Capture the cell that displays the provided text and extract its [X, Y] central coordinate. 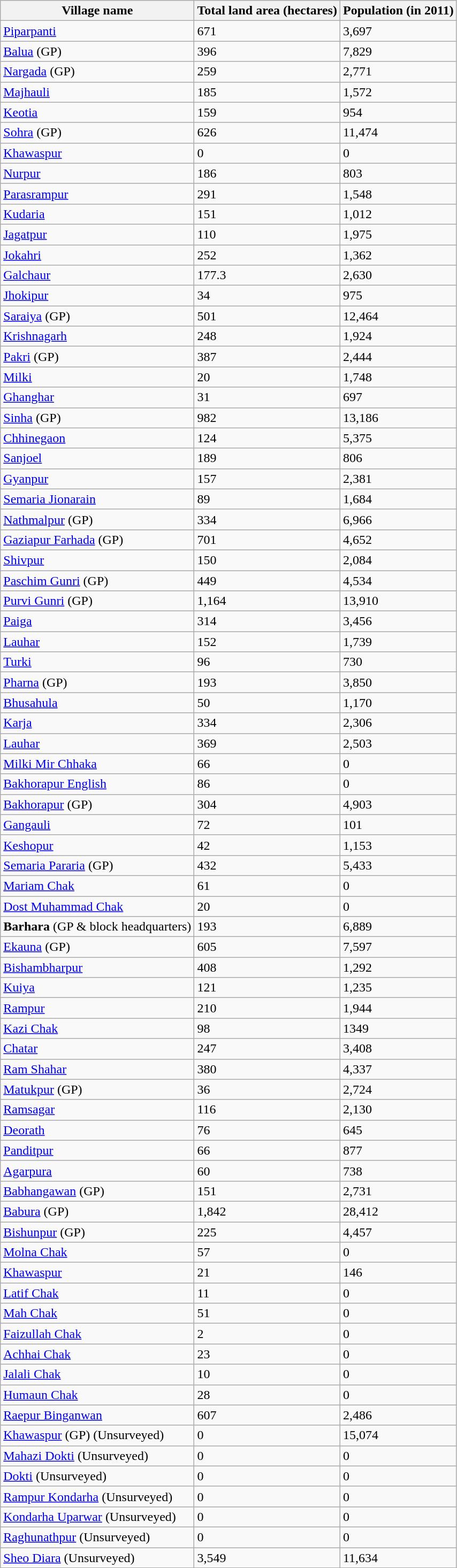
1,924 [398, 336]
Parasrampur [97, 194]
Kuiya [97, 988]
21 [268, 1273]
806 [398, 458]
7,597 [398, 947]
4,457 [398, 1232]
Sohra (GP) [97, 133]
2,130 [398, 1110]
110 [268, 234]
1,739 [398, 642]
Rampur Kondarha (Unsurveyed) [97, 1496]
Babura (GP) [97, 1211]
607 [268, 1415]
61 [268, 886]
Jalali Chak [97, 1374]
Ramsagar [97, 1110]
Purvi Gunri (GP) [97, 601]
4,903 [398, 804]
432 [268, 865]
124 [268, 438]
3,697 [398, 31]
Faizullah Chak [97, 1334]
Total land area (hectares) [268, 11]
159 [268, 112]
13,910 [398, 601]
Milki Mir Chhaka [97, 764]
186 [268, 173]
177.3 [268, 275]
314 [268, 621]
Nurpur [97, 173]
3,850 [398, 682]
396 [268, 51]
Kazi Chak [97, 1028]
4,652 [398, 540]
36 [268, 1089]
Khawaspur (GP) (Unsurveyed) [97, 1435]
Milki [97, 377]
Piparpanti [97, 31]
252 [268, 255]
Mahazi Dokti (Unsurveyed) [97, 1456]
Ram Shahar [97, 1069]
23 [268, 1354]
Sinha (GP) [97, 418]
4,534 [398, 580]
157 [268, 479]
Nargada (GP) [97, 72]
408 [268, 967]
697 [398, 397]
15,074 [398, 1435]
4,337 [398, 1069]
982 [268, 418]
98 [268, 1028]
2,724 [398, 1089]
Matukpur (GP) [97, 1089]
Sanjoel [97, 458]
1,012 [398, 214]
6,966 [398, 519]
1,235 [398, 988]
247 [268, 1049]
1,164 [268, 601]
Dost Muhammad Chak [97, 906]
Raepur Binganwan [97, 1415]
1,362 [398, 255]
449 [268, 580]
Bishunpur (GP) [97, 1232]
2,084 [398, 560]
Ghanghar [97, 397]
Balua (GP) [97, 51]
605 [268, 947]
877 [398, 1150]
3,408 [398, 1049]
Saraiya (GP) [97, 316]
152 [268, 642]
116 [268, 1110]
1,153 [398, 845]
Bakhorapur (GP) [97, 804]
86 [268, 784]
Galchaur [97, 275]
1,944 [398, 1008]
Kudaria [97, 214]
Achhai Chak [97, 1354]
Pharna (GP) [97, 682]
387 [268, 357]
Keshopur [97, 845]
Bishambharpur [97, 967]
701 [268, 540]
Rampur [97, 1008]
Molna Chak [97, 1252]
3,549 [268, 1558]
Shivpur [97, 560]
Ekauna (GP) [97, 947]
Panditpur [97, 1150]
Raghunathpur (Unsurveyed) [97, 1537]
28 [268, 1395]
291 [268, 194]
Village name [97, 11]
1,548 [398, 194]
Jagatpur [97, 234]
Jokahri [97, 255]
Chhinegaon [97, 438]
Keotia [97, 112]
51 [268, 1313]
1,684 [398, 499]
259 [268, 72]
Semaria Jionarain [97, 499]
248 [268, 336]
2,731 [398, 1191]
Majhauli [97, 92]
72 [268, 825]
Latif Chak [97, 1293]
738 [398, 1171]
645 [398, 1130]
6,889 [398, 927]
730 [398, 662]
Gangauli [97, 825]
Barhara (GP & block headquarters) [97, 927]
13,186 [398, 418]
210 [268, 1008]
42 [268, 845]
1,975 [398, 234]
Agarpura [97, 1171]
Deorath [97, 1130]
1,748 [398, 377]
7,829 [398, 51]
Semaria Pararia (GP) [97, 865]
60 [268, 1171]
28,412 [398, 1211]
501 [268, 316]
803 [398, 173]
34 [268, 296]
Karja [97, 723]
Gyanpur [97, 479]
11,474 [398, 133]
304 [268, 804]
626 [268, 133]
5,433 [398, 865]
954 [398, 112]
Nathmalpur (GP) [97, 519]
Jhokipur [97, 296]
1,572 [398, 92]
2,503 [398, 743]
5,375 [398, 438]
76 [268, 1130]
11,634 [398, 1558]
Babhangawan (GP) [97, 1191]
975 [398, 296]
Gaziapur Farhada (GP) [97, 540]
Krishnagarh [97, 336]
369 [268, 743]
Mariam Chak [97, 886]
2,381 [398, 479]
Mah Chak [97, 1313]
2,306 [398, 723]
10 [268, 1374]
Bhusahula [97, 703]
1349 [398, 1028]
Humaun Chak [97, 1395]
2,771 [398, 72]
Bakhorapur English [97, 784]
50 [268, 703]
2,444 [398, 357]
380 [268, 1069]
1,842 [268, 1211]
3,456 [398, 621]
150 [268, 560]
Kondarha Uparwar (Unsurveyed) [97, 1517]
2 [268, 1334]
31 [268, 397]
Paschim Gunri (GP) [97, 580]
12,464 [398, 316]
Turki [97, 662]
57 [268, 1252]
Dokti (Unsurveyed) [97, 1476]
11 [268, 1293]
96 [268, 662]
1,292 [398, 967]
225 [268, 1232]
2,486 [398, 1415]
121 [268, 988]
89 [268, 499]
671 [268, 31]
146 [398, 1273]
Chatar [97, 1049]
2,630 [398, 275]
Paiga [97, 621]
189 [268, 458]
Population (in 2011) [398, 11]
101 [398, 825]
1,170 [398, 703]
Pakri (GP) [97, 357]
185 [268, 92]
Sheo Diara (Unsurveyed) [97, 1558]
